Identify which cell holds the provided text, then report its [X, Y] central coordinate. 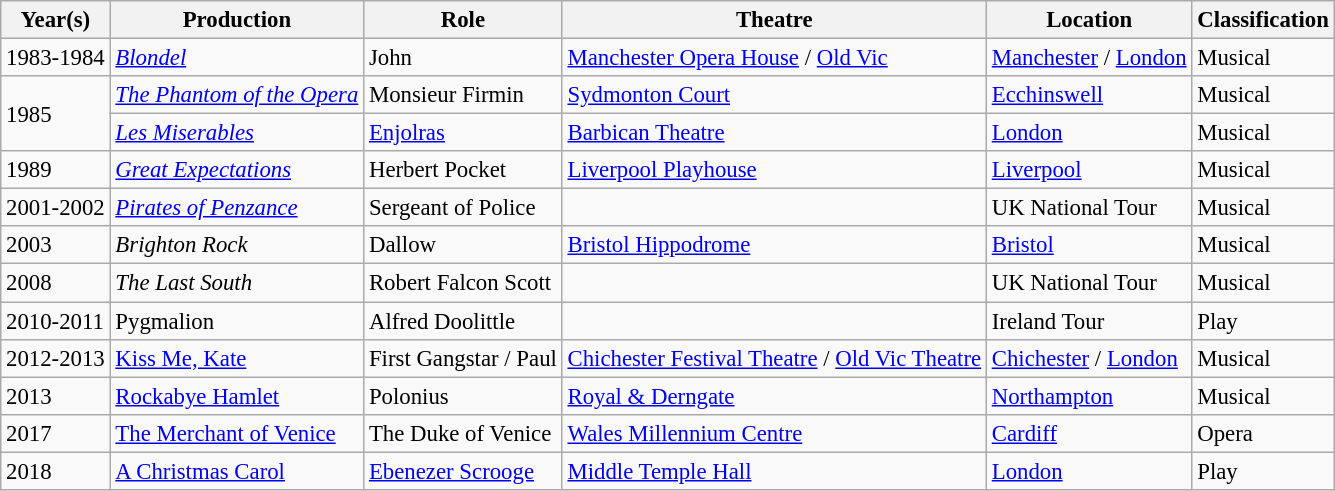
A Christmas Carol [237, 471]
Bristol [1088, 245]
Chichester Festival Theatre / Old Vic Theatre [774, 358]
Manchester Opera House / Old Vic [774, 58]
Location [1088, 20]
2018 [56, 471]
The Merchant of Venice [237, 433]
2017 [56, 433]
John [464, 58]
Monsieur Firmin [464, 95]
Rockabye Hamlet [237, 396]
Cardiff [1088, 433]
The Phantom of the Opera [237, 95]
Herbert Pocket [464, 170]
2010-2011 [56, 321]
Opera [1263, 433]
Production [237, 20]
Pygmalion [237, 321]
Ireland Tour [1088, 321]
Wales Millennium Centre [774, 433]
Role [464, 20]
Manchester / London [1088, 58]
2008 [56, 283]
Classification [1263, 20]
2003 [56, 245]
First Gangstar / Paul [464, 358]
Alfred Doolittle [464, 321]
Bristol Hippodrome [774, 245]
Sergeant of Police [464, 208]
Barbican Theatre [774, 133]
2012-2013 [56, 358]
Middle Temple Hall [774, 471]
Pirates of Penzance [237, 208]
Chichester / London [1088, 358]
Ebenezer Scrooge [464, 471]
Les Miserables [237, 133]
1989 [56, 170]
The Last South [237, 283]
Royal & Derngate [774, 396]
Liverpool Playhouse [774, 170]
1983-1984 [56, 58]
2013 [56, 396]
Ecchinswell [1088, 95]
Polonius [464, 396]
Great Expectations [237, 170]
Theatre [774, 20]
Brighton Rock [237, 245]
Liverpool [1088, 170]
Dallow [464, 245]
The Duke of Venice [464, 433]
Year(s) [56, 20]
Blondel [237, 58]
Robert Falcon Scott [464, 283]
Kiss Me, Kate [237, 358]
Sydmonton Court [774, 95]
1985 [56, 114]
Enjolras [464, 133]
Northampton [1088, 396]
2001-2002 [56, 208]
